Identify which cell holds the provided text, then report its (x, y) central coordinate. 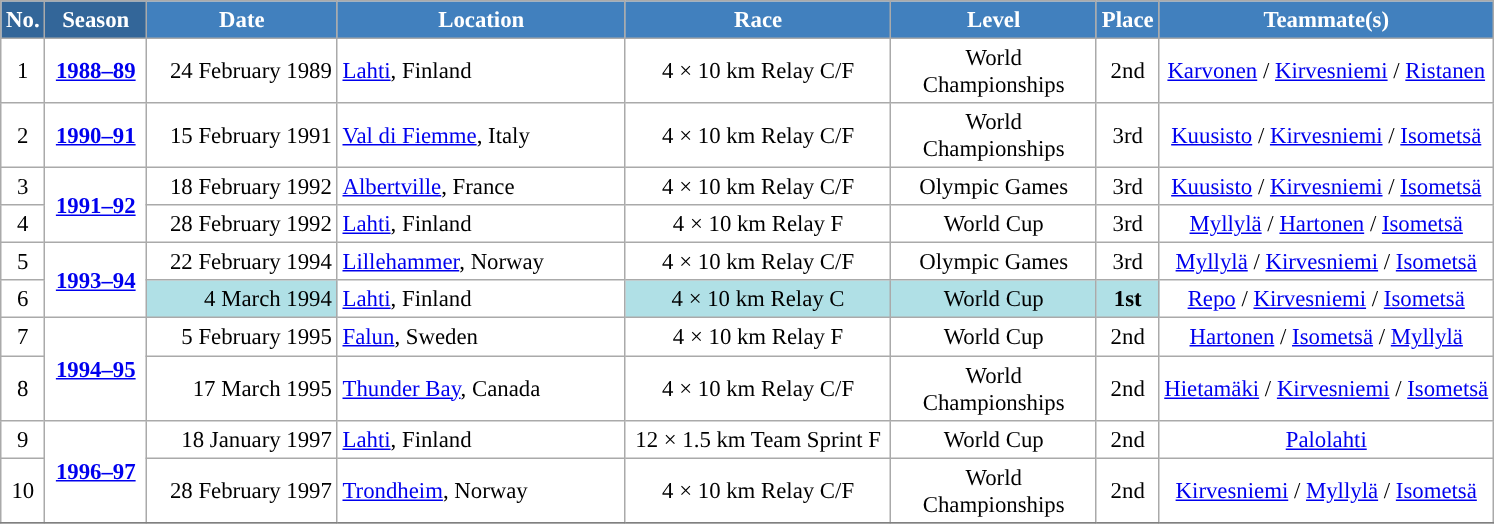
No. (23, 20)
1993–94 (96, 280)
9 (23, 439)
1994–95 (96, 369)
1988–89 (96, 72)
28 February 1992 (242, 224)
Hartonen / Isometsä / Myllylä (1326, 337)
3 (23, 187)
6 (23, 299)
Myllylä / Kirvesniemi / Isometsä (1326, 262)
Location (481, 20)
22 February 1994 (242, 262)
2 (23, 136)
5 February 1995 (242, 337)
Val di Fiemme, Italy (481, 136)
28 February 1997 (242, 490)
1990–91 (96, 136)
Hietamäki / Kirvesniemi / Isometsä (1326, 388)
Place (1127, 20)
Date (242, 20)
Myllylä / Hartonen / Isometsä (1326, 224)
24 February 1989 (242, 72)
Race (758, 20)
Palolahti (1326, 439)
4 (23, 224)
Lillehammer, Norway (481, 262)
10 (23, 490)
Trondheim, Norway (481, 490)
1991–92 (96, 206)
18 February 1992 (242, 187)
4 March 1994 (242, 299)
15 February 1991 (242, 136)
Repo / Kirvesniemi / Isometsä (1326, 299)
12 × 1.5 km Team Sprint F (758, 439)
Teammate(s) (1326, 20)
17 March 1995 (242, 388)
Level (994, 20)
Kirvesniemi / Myllylä / Isometsä (1326, 490)
Thunder Bay, Canada (481, 388)
5 (23, 262)
1st (1127, 299)
4 × 10 km Relay C (758, 299)
18 January 1997 (242, 439)
1 (23, 72)
1996–97 (96, 471)
Albertville, France (481, 187)
8 (23, 388)
Season (96, 20)
Karvonen / Kirvesniemi / Ristanen (1326, 72)
Falun, Sweden (481, 337)
7 (23, 337)
